Search for the cell housing the specified text and yield its [X, Y] center coordinate. 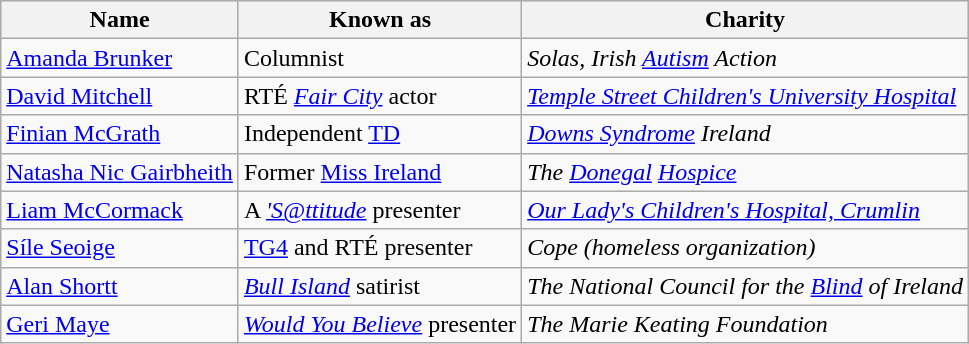
Finian McGrath [120, 134]
Name [120, 20]
Liam McCormack [120, 210]
The Donegal Hospice [746, 172]
David Mitchell [120, 96]
Independent TD [380, 134]
Our Lady's Children's Hospital, Crumlin [746, 210]
Solas, Irish Autism Action [746, 58]
Temple Street Children's University Hospital [746, 96]
Charity [746, 20]
Geri Maye [120, 324]
The Marie Keating Foundation [746, 324]
RTÉ Fair City actor [380, 96]
Former Miss Ireland [380, 172]
Known as [380, 20]
Would You Believe presenter [380, 324]
The National Council for the Blind of Ireland [746, 286]
Cope (homeless organization) [746, 248]
Alan Shortt [120, 286]
Síle Seoige [120, 248]
TG4 and RTÉ presenter [380, 248]
Natasha Nic Gairbheith [120, 172]
Columnist [380, 58]
A 'S@ttitude presenter [380, 210]
Downs Syndrome Ireland [746, 134]
Amanda Brunker [120, 58]
Bull Island satirist [380, 286]
